Identify which cell holds the provided text, then report its (X, Y) central coordinate. 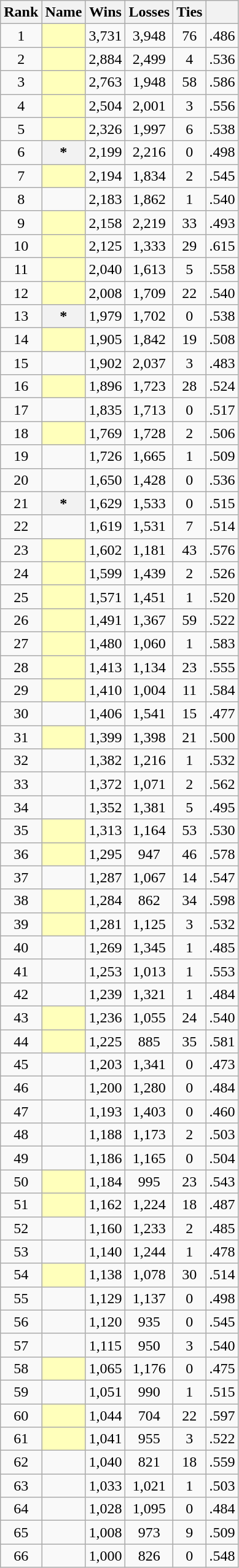
.473 (222, 1065)
40 (21, 947)
26 (21, 620)
1,067 (149, 877)
1,613 (149, 269)
1,835 (106, 410)
1,004 (149, 691)
1,137 (149, 1298)
885 (149, 1041)
1,997 (149, 129)
31 (21, 737)
1,138 (106, 1275)
.553 (222, 971)
1,140 (106, 1252)
57 (21, 1345)
.548 (222, 1556)
1,902 (106, 363)
27 (21, 643)
2,504 (106, 106)
1,531 (149, 527)
1,862 (149, 199)
1,239 (106, 994)
1,713 (149, 410)
1,480 (106, 643)
.578 (222, 854)
1,244 (149, 1252)
1,280 (149, 1088)
.543 (222, 1182)
1,028 (106, 1509)
47 (21, 1111)
.576 (222, 550)
1,216 (149, 761)
64 (21, 1509)
1,284 (106, 901)
.586 (222, 82)
60 (21, 1415)
1,341 (149, 1065)
1,428 (149, 480)
955 (149, 1439)
.500 (222, 737)
42 (21, 994)
1,399 (106, 737)
1,095 (149, 1509)
1,233 (149, 1228)
Name (64, 12)
1,709 (149, 293)
63 (21, 1486)
1,723 (149, 386)
.508 (222, 340)
1,164 (149, 831)
Rank (21, 12)
1,125 (149, 924)
3,731 (106, 36)
.584 (222, 691)
Ties (189, 12)
1,372 (106, 784)
.615 (222, 246)
.555 (222, 667)
44 (21, 1041)
48 (21, 1135)
826 (149, 1556)
2,194 (106, 176)
32 (21, 761)
45 (21, 1065)
1,193 (106, 1111)
1,834 (149, 176)
704 (149, 1415)
.493 (222, 222)
1,406 (106, 714)
2,158 (106, 222)
.478 (222, 1252)
2,216 (149, 152)
2,763 (106, 82)
.526 (222, 573)
Wins (106, 12)
1,769 (106, 433)
2,001 (149, 106)
62 (21, 1462)
1,629 (106, 503)
2,219 (149, 222)
1,134 (149, 667)
1,065 (106, 1368)
2,125 (106, 246)
2,199 (106, 152)
.520 (222, 597)
821 (149, 1462)
1,225 (106, 1041)
1,728 (149, 433)
.460 (222, 1111)
.475 (222, 1368)
10 (21, 246)
.559 (222, 1462)
1,186 (106, 1158)
Losses (149, 12)
.506 (222, 433)
55 (21, 1298)
13 (21, 316)
1,236 (106, 1017)
990 (149, 1392)
38 (21, 901)
1,040 (106, 1462)
50 (21, 1182)
.581 (222, 1041)
.483 (222, 363)
947 (149, 854)
1,051 (106, 1392)
12 (21, 293)
2,884 (106, 59)
1,200 (106, 1088)
56 (21, 1322)
1,413 (106, 667)
1,599 (106, 573)
1,382 (106, 761)
1,842 (149, 340)
2,008 (106, 293)
1,253 (106, 971)
1,726 (106, 457)
1,165 (149, 1158)
25 (21, 597)
.530 (222, 831)
1,176 (149, 1368)
1,041 (106, 1439)
39 (21, 924)
1,896 (106, 386)
1,078 (149, 1275)
1,055 (149, 1017)
2,183 (106, 199)
1,013 (149, 971)
1,188 (106, 1135)
1,905 (106, 340)
1,410 (106, 691)
1,008 (106, 1532)
.597 (222, 1415)
2,499 (149, 59)
1,173 (149, 1135)
1,181 (149, 550)
1,160 (106, 1228)
1,352 (106, 807)
41 (21, 971)
66 (21, 1556)
52 (21, 1228)
1,224 (149, 1205)
1,060 (149, 643)
1,702 (149, 316)
1,979 (106, 316)
36 (21, 854)
1,313 (106, 831)
1,367 (149, 620)
1,491 (106, 620)
1,451 (149, 597)
61 (21, 1439)
.598 (222, 901)
1,033 (106, 1486)
2,040 (106, 269)
.524 (222, 386)
51 (21, 1205)
17 (21, 410)
1,000 (106, 1556)
1,439 (149, 573)
2,037 (149, 363)
1,287 (106, 877)
1,333 (149, 246)
8 (21, 199)
1,398 (149, 737)
1,602 (106, 550)
1,665 (149, 457)
.547 (222, 877)
1,281 (106, 924)
.558 (222, 269)
.495 (222, 807)
862 (149, 901)
950 (149, 1345)
1,071 (149, 784)
1,184 (106, 1182)
.583 (222, 643)
1,948 (149, 82)
1,295 (106, 854)
995 (149, 1182)
.487 (222, 1205)
1,381 (149, 807)
1,044 (106, 1415)
973 (149, 1532)
1,571 (106, 597)
49 (21, 1158)
16 (21, 386)
20 (21, 480)
2,326 (106, 129)
1,345 (149, 947)
.477 (222, 714)
1,533 (149, 503)
1,203 (106, 1065)
37 (21, 877)
1,021 (149, 1486)
1,162 (106, 1205)
.556 (222, 106)
1,403 (149, 1111)
1,541 (149, 714)
.562 (222, 784)
3,948 (149, 36)
76 (189, 36)
54 (21, 1275)
1,650 (106, 480)
1,129 (106, 1298)
1,321 (149, 994)
65 (21, 1532)
935 (149, 1322)
1,120 (106, 1322)
1,269 (106, 947)
.486 (222, 36)
.517 (222, 410)
1,115 (106, 1345)
1,619 (106, 527)
.504 (222, 1158)
